From the cell containing the given text, extract its center point as (X, Y) coordinate. 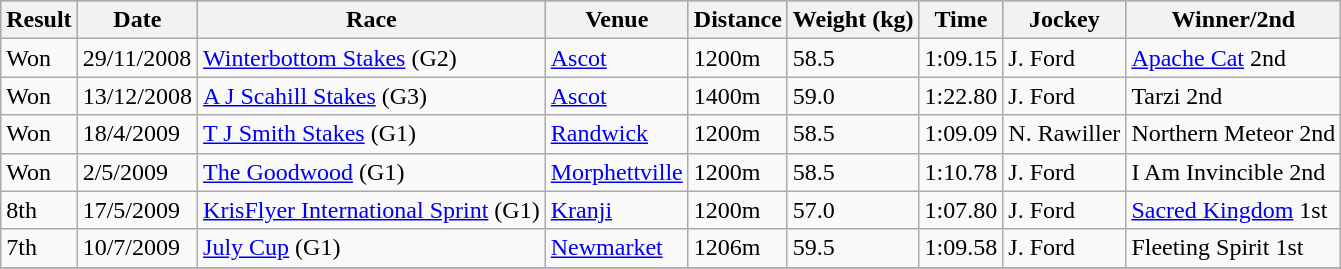
Morphettville (616, 172)
29/11/2008 (137, 58)
Result (39, 20)
18/4/2009 (137, 134)
7th (39, 248)
2/5/2009 (137, 172)
T J Smith Stakes (G1) (372, 134)
Distance (738, 20)
1:07.80 (961, 210)
59.0 (853, 96)
Newmarket (616, 248)
1:10.78 (961, 172)
1:09.09 (961, 134)
Apache Cat 2nd (1234, 58)
July Cup (G1) (372, 248)
8th (39, 210)
1400m (738, 96)
Jockey (1064, 20)
13/12/2008 (137, 96)
I Am Invincible 2nd (1234, 172)
Sacred Kingdom 1st (1234, 210)
Fleeting Spirit 1st (1234, 248)
17/5/2009 (137, 210)
10/7/2009 (137, 248)
KrisFlyer International Sprint (G1) (372, 210)
Race (372, 20)
Weight (kg) (853, 20)
Venue (616, 20)
Tarzi 2nd (1234, 96)
1206m (738, 248)
Randwick (616, 134)
The Goodwood (G1) (372, 172)
1:09.58 (961, 248)
Date (137, 20)
1:09.15 (961, 58)
Northern Meteor 2nd (1234, 134)
59.5 (853, 248)
Kranji (616, 210)
Time (961, 20)
Winterbottom Stakes (G2) (372, 58)
1:22.80 (961, 96)
57.0 (853, 210)
Winner/2nd (1234, 20)
N. Rawiller (1064, 134)
A J Scahill Stakes (G3) (372, 96)
